Detect which cell encompasses the target text, then output its (x, y) center coordinate. 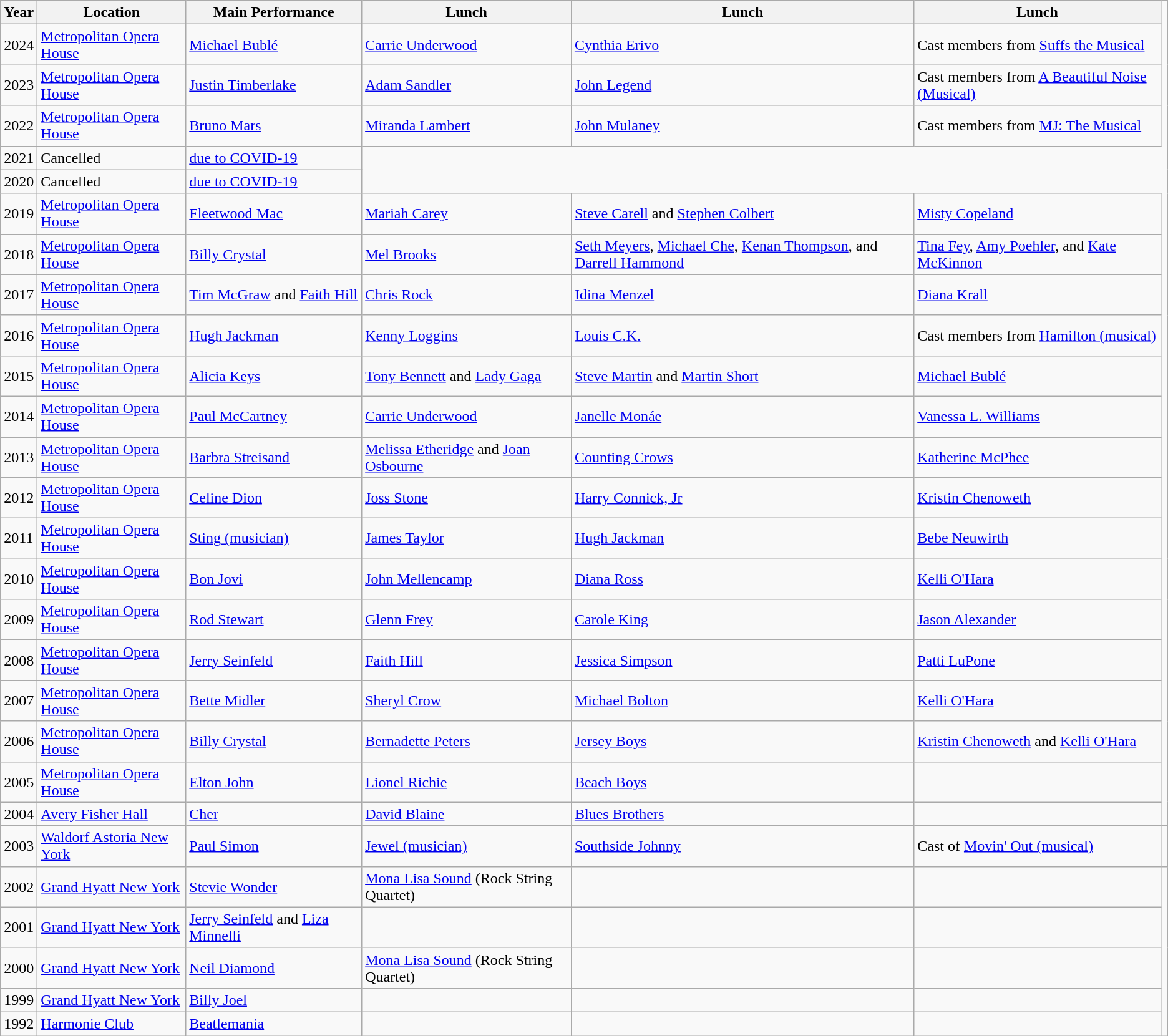
Justin Timberlake (274, 85)
Bette Midler (274, 701)
2006 (19, 741)
2001 (19, 927)
Tim McGraw and Faith Hill (274, 294)
John Legend (742, 85)
Avery Fisher Hall (112, 814)
Barbra Streisand (274, 457)
Cast members from A Beautiful Noise (Musical) (1037, 85)
Janelle Monáe (742, 417)
Kristin Chenoweth (1037, 498)
Vanessa L. Williams (1037, 417)
Kenny Loggins (467, 336)
Location (112, 12)
Jersey Boys (742, 741)
1992 (19, 1024)
Jerry Seinfeld (274, 660)
Waldorf Astoria New York (112, 846)
Rod Stewart (274, 620)
2023 (19, 85)
Tony Bennett and Lady Gaga (467, 375)
Sting (musician) (274, 539)
John Mellencamp (467, 579)
2009 (19, 620)
Kristin Chenoweth and Kelli O'Hara (1037, 741)
James Taylor (467, 539)
2002 (19, 887)
2003 (19, 846)
Chris Rock (467, 294)
Blues Brothers (742, 814)
2020 (19, 182)
Beatlemania (274, 1024)
2017 (19, 294)
2005 (19, 782)
Year (19, 12)
Bon Jovi (274, 579)
2016 (19, 336)
Joss Stone (467, 498)
2019 (19, 213)
Katherine McPhee (1037, 457)
Cast of Movin' Out (musical) (1037, 846)
John Mulaney (742, 126)
Lionel Richie (467, 782)
Diana Krall (1037, 294)
Misty Copeland (1037, 213)
Southside Johnny (742, 846)
Sheryl Crow (467, 701)
Paul McCartney (274, 417)
Main Performance (274, 12)
Mel Brooks (467, 254)
Fleetwood Mac (274, 213)
Steve Carell and Stephen Colbert (742, 213)
Elton John (274, 782)
Celine Dion (274, 498)
Alicia Keys (274, 375)
2010 (19, 579)
2012 (19, 498)
Idina Menzel (742, 294)
Miranda Lambert (467, 126)
Paul Simon (274, 846)
Bebe Neuwirth (1037, 539)
2024 (19, 45)
2007 (19, 701)
2021 (19, 158)
2008 (19, 660)
Jessica Simpson (742, 660)
2004 (19, 814)
Michael Bolton (742, 701)
Louis C.K. (742, 336)
Patti LuPone (1037, 660)
Diana Ross (742, 579)
2014 (19, 417)
Cast members from Suffs the Musical (1037, 45)
Carole King (742, 620)
Seth Meyers, Michael Che, Kenan Thompson, and Darrell Hammond (742, 254)
Mariah Carey (467, 213)
Jewel (musician) (467, 846)
Adam Sandler (467, 85)
Harry Connick, Jr (742, 498)
Counting Crows (742, 457)
Cast members from Hamilton (musical) (1037, 336)
Cynthia Erivo (742, 45)
2015 (19, 375)
Steve Martin and Martin Short (742, 375)
Neil Diamond (274, 968)
Jerry Seinfeld and Liza Minnelli (274, 927)
Bernadette Peters (467, 741)
Billy Joel (274, 1000)
Cast members from MJ: The Musical (1037, 126)
Faith Hill (467, 660)
Glenn Frey (467, 620)
Stevie Wonder (274, 887)
Cher (274, 814)
Beach Boys (742, 782)
2013 (19, 457)
2018 (19, 254)
2011 (19, 539)
1999 (19, 1000)
2022 (19, 126)
Melissa Etheridge and Joan Osbourne (467, 457)
Harmonie Club (112, 1024)
Jason Alexander (1037, 620)
Tina Fey, Amy Poehler, and Kate McKinnon (1037, 254)
Bruno Mars (274, 126)
David Blaine (467, 814)
2000 (19, 968)
